For the text-containing cell, return its midpoint in (X, Y) coordinate format. 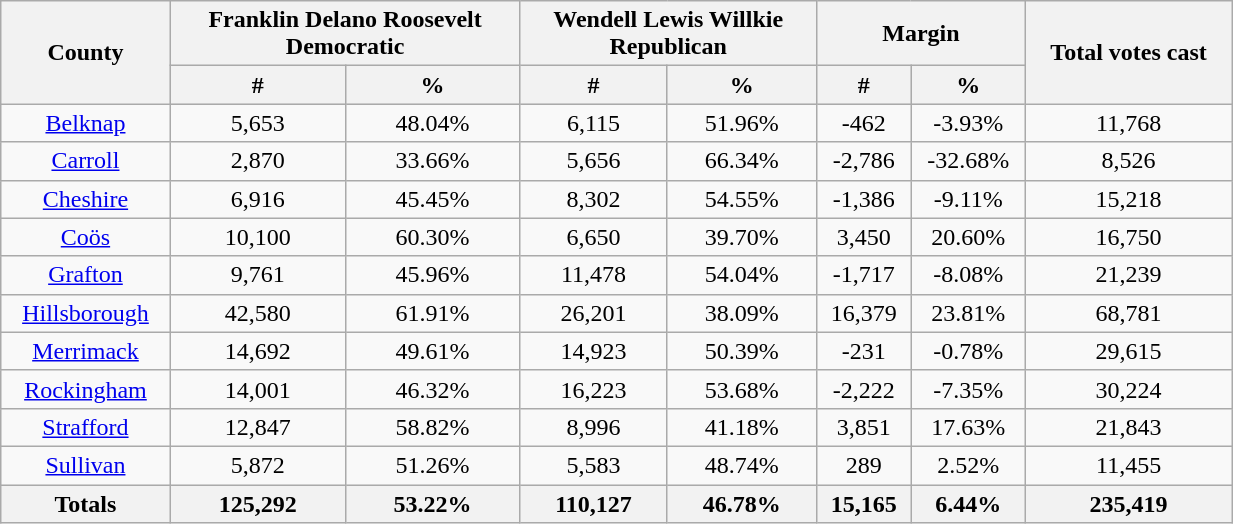
Cheshire (86, 199)
33.66% (432, 161)
42,580 (258, 313)
5,653 (258, 123)
45.96% (432, 275)
Merrimack (86, 351)
-2,222 (864, 389)
8,996 (594, 427)
-1,717 (864, 275)
46.32% (432, 389)
49.61% (432, 351)
5,872 (258, 465)
53.68% (742, 389)
Grafton (86, 275)
-462 (864, 123)
45.45% (432, 199)
Margin (920, 34)
54.55% (742, 199)
-2,786 (864, 161)
68,781 (1129, 313)
-8.08% (968, 275)
16,223 (594, 389)
26,201 (594, 313)
2.52% (968, 465)
48.74% (742, 465)
39.70% (742, 237)
6,650 (594, 237)
Total votes cast (1129, 52)
Hillsborough (86, 313)
3,450 (864, 237)
Rockingham (86, 389)
51.26% (432, 465)
66.34% (742, 161)
9,761 (258, 275)
38.09% (742, 313)
-7.35% (968, 389)
Franklin Delano RooseveltDemocratic (345, 34)
41.18% (742, 427)
11,478 (594, 275)
6.44% (968, 503)
6,916 (258, 199)
46.78% (742, 503)
Carroll (86, 161)
23.81% (968, 313)
125,292 (258, 503)
8,526 (1129, 161)
11,455 (1129, 465)
15,218 (1129, 199)
20.60% (968, 237)
12,847 (258, 427)
110,127 (594, 503)
53.22% (432, 503)
-3.93% (968, 123)
289 (864, 465)
2,870 (258, 161)
Coös (86, 237)
-32.68% (968, 161)
Strafford (86, 427)
-1,386 (864, 199)
14,923 (594, 351)
8,302 (594, 199)
16,379 (864, 313)
17.63% (968, 427)
5,583 (594, 465)
3,851 (864, 427)
-9.11% (968, 199)
Wendell Lewis WillkieRepublican (668, 34)
51.96% (742, 123)
Belknap (86, 123)
21,239 (1129, 275)
61.91% (432, 313)
-231 (864, 351)
48.04% (432, 123)
29,615 (1129, 351)
16,750 (1129, 237)
14,001 (258, 389)
5,656 (594, 161)
Sullivan (86, 465)
15,165 (864, 503)
-0.78% (968, 351)
Totals (86, 503)
60.30% (432, 237)
54.04% (742, 275)
6,115 (594, 123)
235,419 (1129, 503)
21,843 (1129, 427)
30,224 (1129, 389)
11,768 (1129, 123)
58.82% (432, 427)
14,692 (258, 351)
10,100 (258, 237)
50.39% (742, 351)
County (86, 52)
